Output the (X, Y) coordinate of the center of the cell containing the given text.  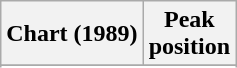
Peakposition (189, 34)
Chart (1989) (72, 34)
